Identify which cell holds the provided text, then report its [X, Y] central coordinate. 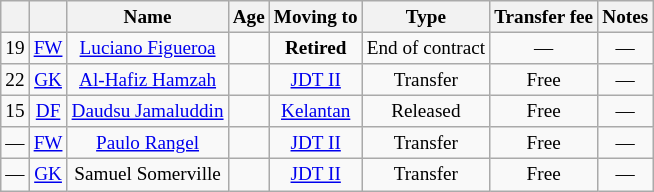
Notes [626, 17]
19 [15, 48]
Al-Hafiz Hamzah [148, 80]
Paulo Rangel [148, 143]
Kelantan [316, 111]
Samuel Somerville [148, 175]
22 [15, 80]
Daudsu Jamaluddin [148, 111]
Luciano Figueroa [148, 48]
15 [15, 111]
Transfer fee [544, 17]
DF [48, 111]
End of contract [426, 48]
Age [248, 17]
Released [426, 111]
Type [426, 17]
Name [148, 17]
Retired [316, 48]
Moving to [316, 17]
